Detect which cell encompasses the target text, then output its [X, Y] center coordinate. 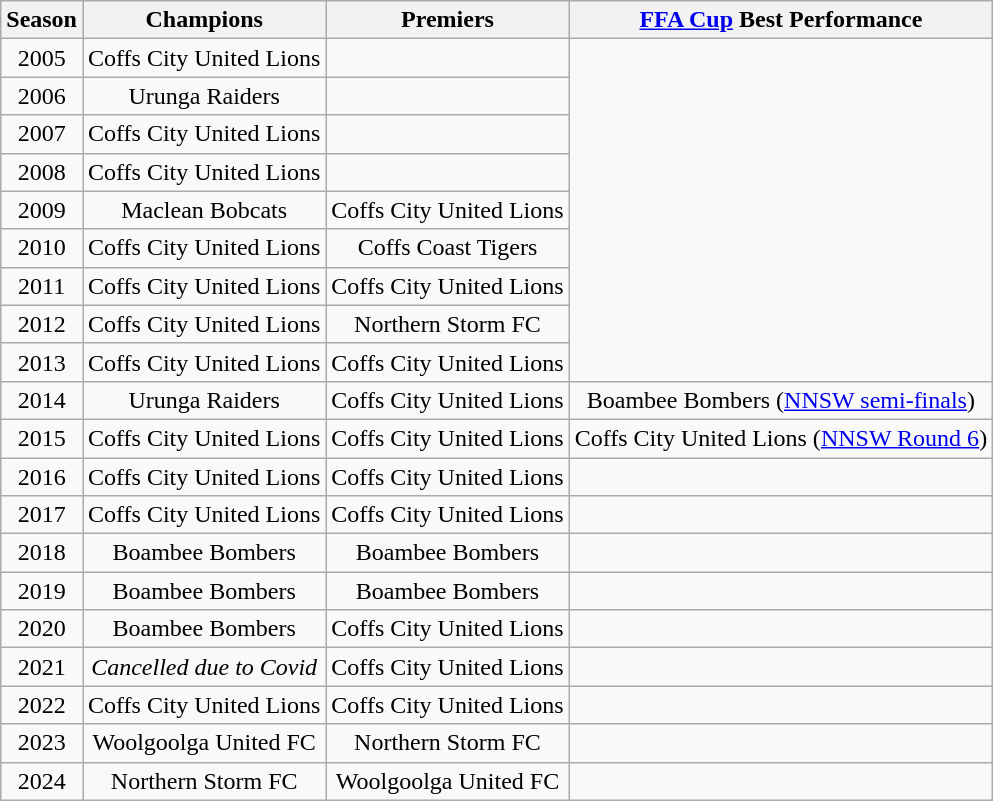
2005 [42, 58]
FFA Cup Best Performance [781, 20]
2013 [42, 362]
2024 [42, 781]
Premiers [448, 20]
2006 [42, 96]
2022 [42, 705]
Season [42, 20]
Boambee Bombers (NNSW semi-finals) [781, 400]
2019 [42, 591]
Cancelled due to Covid [204, 667]
2023 [42, 743]
2016 [42, 477]
Maclean Bobcats [204, 210]
2021 [42, 667]
2010 [42, 248]
2007 [42, 134]
2015 [42, 438]
2017 [42, 515]
2014 [42, 400]
2020 [42, 629]
2011 [42, 286]
2012 [42, 324]
Coffs Coast Tigers [448, 248]
2018 [42, 553]
2009 [42, 210]
Coffs City United Lions (NNSW Round 6) [781, 438]
2008 [42, 172]
Champions [204, 20]
